Provide the (X, Y) coordinate of the cell's center where the given text is located.  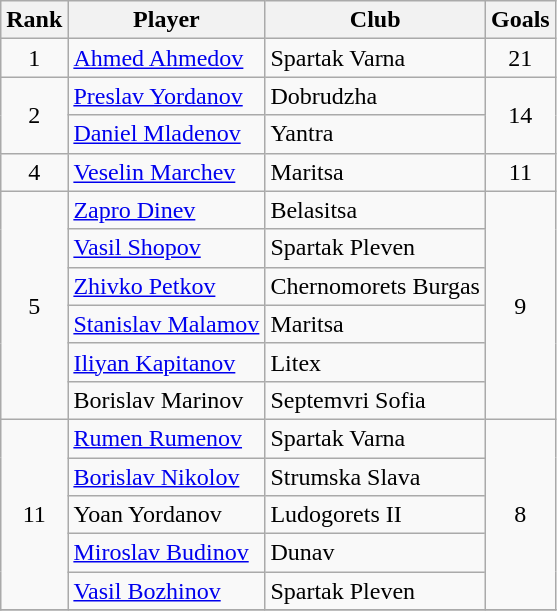
1 (34, 58)
Club (376, 20)
Vasil Shopov (166, 248)
Yantra (376, 134)
Dobrudzha (376, 96)
Veselin Marchev (166, 172)
21 (520, 58)
Iliyan Kapitanov (166, 362)
Borislav Nikolov (166, 477)
Goals (520, 20)
Zapro Dinev (166, 210)
Rumen Rumenov (166, 438)
Zhivko Petkov (166, 286)
Daniel Mladenov (166, 134)
Vasil Bozhinov (166, 591)
Ludogorets II (376, 515)
Stanislav Malamov (166, 324)
5 (34, 305)
9 (520, 305)
8 (520, 514)
Belasitsa (376, 210)
Miroslav Budinov (166, 553)
Chernomorets Burgas (376, 286)
Rank (34, 20)
Ahmed Ahmedov (166, 58)
Borislav Marinov (166, 400)
Dunav (376, 553)
4 (34, 172)
Player (166, 20)
Preslav Yordanov (166, 96)
Septemvri Sofia (376, 400)
14 (520, 115)
Strumska Slava (376, 477)
Litex (376, 362)
Yoan Yordanov (166, 515)
2 (34, 115)
